Identify which cell holds the provided text, then report its [X, Y] central coordinate. 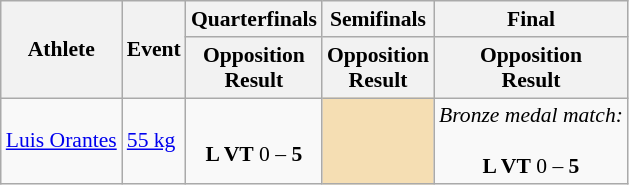
Semifinals [378, 19]
Quarterfinals [254, 19]
Bronze medal match:L VT 0 – 5 [531, 142]
Luis Orantes [62, 142]
Athlete [62, 50]
L VT 0 – 5 [254, 142]
Final [531, 19]
Event [154, 50]
55 kg [154, 142]
